Determine the [x, y] coordinate at the center of the cell enclosing the given text.  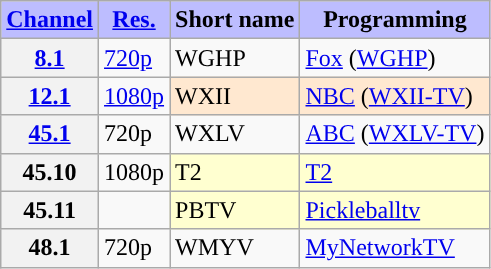
45.11 [50, 210]
WXII [235, 96]
48.1 [50, 248]
NBC (WXII-TV) [395, 96]
Res. [134, 20]
Programming [395, 20]
PBTV [235, 210]
MyNetworkTV [395, 248]
Fox (WGHP) [395, 58]
8.1 [50, 58]
Short name [235, 20]
45.1 [50, 134]
12.1 [50, 96]
45.10 [50, 172]
WXLV [235, 134]
Pickleballtv [395, 210]
Channel [50, 20]
WMYV [235, 248]
ABC (WXLV-TV) [395, 134]
WGHP [235, 58]
